Find where the given text appears and provide that cell's center as [x, y] coordinate. 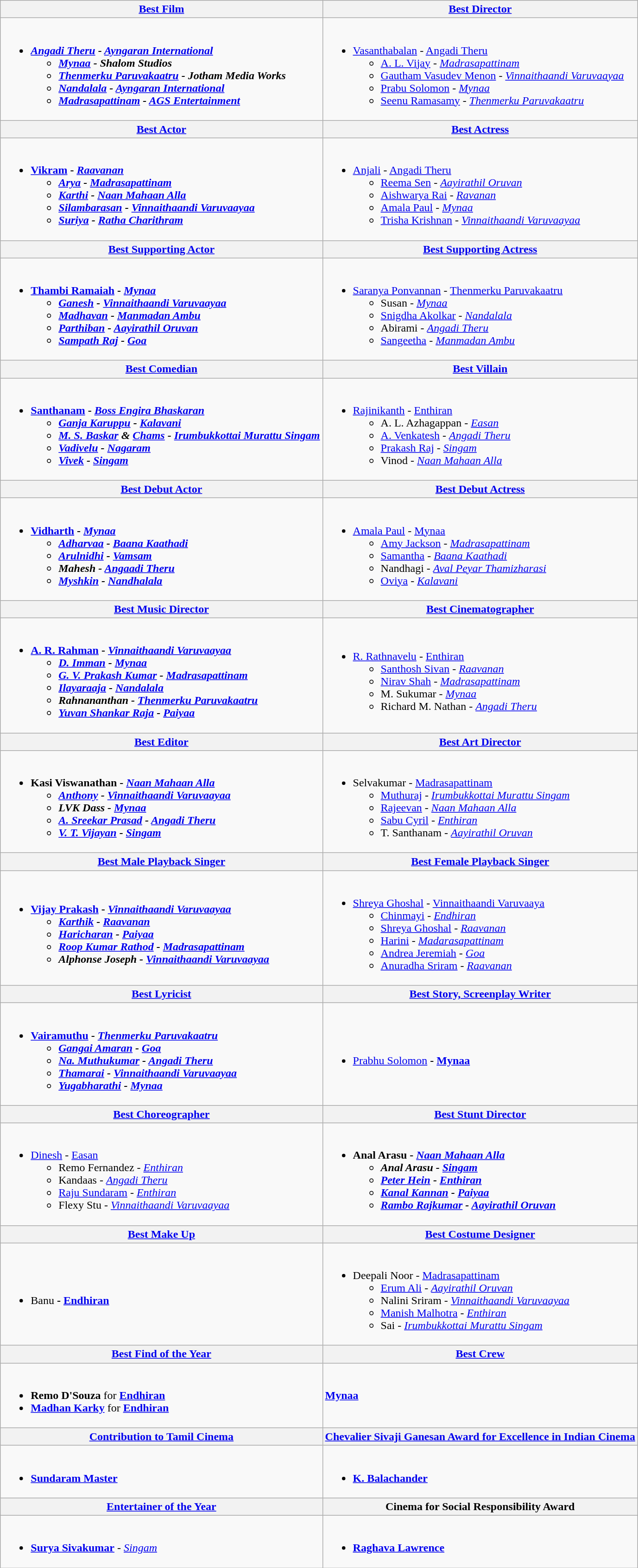
Entertainer of the Year [161, 1506]
Best Director [480, 9]
Best Film [161, 9]
Best Find of the Year [161, 1354]
Selvakumar - MadrasapattinamMuthuraj - Irumbukkottai Murattu SingamRajeevan - Naan Mahaan AllaSabu Cyril - EnthiranT. Santhanam - Aayirathil Oruvan [480, 802]
R. Rathnavelu - EnthiranSanthosh Sivan - RaavananNirav Shah - MadrasapattinamM. Sukumar - MynaaRichard M. Nathan - Angadi Theru [480, 675]
Best Editor [161, 741]
Best Actress [480, 129]
Vidharth - MynaaAdharvaa - Baana KaathadiArulnidhi - VamsamMahesh - Angaadi TheruMyshkin - Nandhalala [161, 549]
Best Crew [480, 1354]
Banu - Endhiran [161, 1294]
Best Stunt Director [480, 1114]
Santhanam - Boss Engira BhaskaranGanja Karuppu - KalavaniM. S. Baskar & Chams - Irumbukkottai Murattu SingamVadivelu - NagaramVivek - Singam [161, 429]
Rajinikanth - EnthiranA. L. Azhagappan - EasanA. Venkatesh - Angadi TheruPrakash Raj - SingamVinod - Naan Mahaan Alla [480, 429]
Best Music Director [161, 609]
Best Make Up [161, 1234]
Best Male Playback Singer [161, 862]
Chevalier Sivaji Ganesan Award for Excellence in Indian Cinema [480, 1436]
Best Story, Screenplay Writer [480, 994]
Amala Paul - MynaaAmy Jackson - MadrasapattinamSamantha - Baana KaathadiNandhagi - Aval Peyar ThamizharasiOviya - Kalavani [480, 549]
Thambi Ramaiah - MynaaGanesh - Vinnaithaandi VaruvaayaaMadhavan - Manmadan AmbuParthiban - Aayirathil OruvanSampath Raj - Goa [161, 309]
Best Debut Actress [480, 489]
Vikram - RaavananArya - MadrasapattinamKarthi - Naan Mahaan AllaSilambarasan - Vinnaithaandi VaruvaayaaSuriya - Ratha Charithram [161, 189]
Best Costume Designer [480, 1234]
Best Art Director [480, 741]
Saranya Ponvannan - Thenmerku ParuvakaatruSusan - MynaaSnigdha Akolkar - NandalalaAbirami - Angadi TheruSangeetha - Manmadan Ambu [480, 309]
Best Villain [480, 369]
Vairamuthu - Thenmerku ParuvakaatruGangai Amaran - GoaNa. Muthukumar - Angadi TheruThamarai - Vinnaithaandi VaruvaayaaYugabharathi - Mynaa [161, 1054]
K. Balachander [480, 1472]
Best Cinematographer [480, 609]
Anjali - Angadi TheruReema Sen - Aayirathil OruvanAishwarya Rai - RavananAmala Paul - MynaaTrisha Krishnan - Vinnaithaandi Varuvaayaa [480, 189]
Best Lyricist [161, 994]
Best Female Playback Singer [480, 862]
Cinema for Social Responsibility Award [480, 1506]
Best Debut Actor [161, 489]
Contribution to Tamil Cinema [161, 1436]
Raghava Lawrence [480, 1541]
Dinesh - EasanRemo Fernandez - EnthiranKandaas - Angadi TheruRaju Sundaram - EnthiranFlexy Stu - Vinnaithaandi Varuvaayaa [161, 1174]
Anal Arasu - Naan Mahaan AllaAnal Arasu - SingamPeter Hein - EnthiranKanal Kannan - PaiyaaRambo Rajkumar - Aayirathil Oruvan [480, 1174]
Best Choreographer [161, 1114]
Best Supporting Actor [161, 249]
Prabhu Solomon - Mynaa [480, 1054]
Best Comedian [161, 369]
Remo D'Souza for EndhiranMadhan Karky for Endhiran [161, 1395]
Mynaa [480, 1395]
Kasi Viswanathan - Naan Mahaan AllaAnthony - Vinnaithaandi VaruvaayaaLVK Dass - MynaaA. Sreekar Prasad - Angadi TheruV. T. Vijayan - Singam [161, 802]
Surya Sivakumar - Singam [161, 1541]
Best Actor [161, 129]
Sundaram Master [161, 1472]
Best Supporting Actress [480, 249]
